Identify which cell holds the provided text, then report its (x, y) central coordinate. 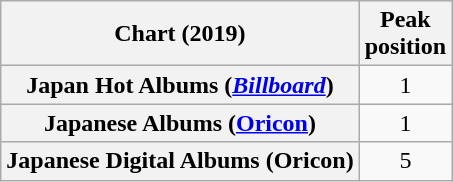
Japan Hot Albums (Billboard) (180, 85)
Chart (2019) (180, 34)
Japanese Digital Albums (Oricon) (180, 161)
5 (405, 161)
Peakposition (405, 34)
Japanese Albums (Oricon) (180, 123)
